Pinpoint the cell where the given text exists, returning its (X, Y) midpoint coordinate. 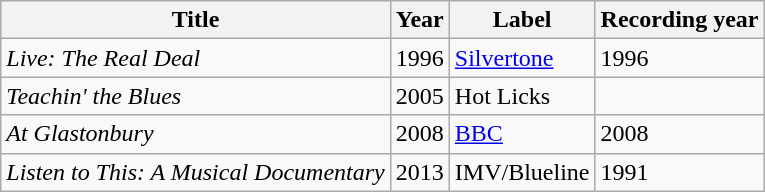
At Glastonbury (196, 134)
BBC (522, 134)
Title (196, 20)
1991 (680, 172)
Silvertone (522, 58)
Recording year (680, 20)
IMV/Blueline (522, 172)
2013 (420, 172)
2005 (420, 96)
Listen to This: A Musical Documentary (196, 172)
Label (522, 20)
Live: The Real Deal (196, 58)
Teachin' the Blues (196, 96)
Hot Licks (522, 96)
Year (420, 20)
